For the text-containing cell, return its midpoint in [X, Y] coordinate format. 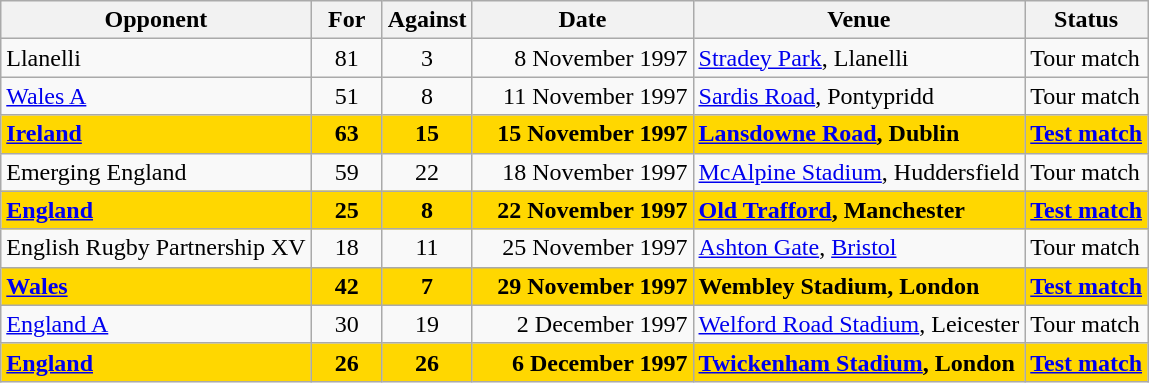
Venue [859, 20]
3 [427, 58]
Wales A [156, 96]
18 [346, 248]
English Rugby Partnership XV [156, 248]
18 November 1997 [582, 172]
Ashton Gate, Bristol [859, 248]
2 December 1997 [582, 324]
25 November 1997 [582, 248]
For [346, 20]
59 [346, 172]
11 [427, 248]
Twickenham Stadium, London [859, 362]
15 November 1997 [582, 134]
Emerging England [156, 172]
81 [346, 58]
Old Trafford, Manchester [859, 210]
Wembley Stadium, London [859, 286]
42 [346, 286]
Llanelli [156, 58]
Date [582, 20]
Sardis Road, Pontypridd [859, 96]
Opponent [156, 20]
11 November 1997 [582, 96]
Wales [156, 286]
Against [427, 20]
22 November 1997 [582, 210]
8 November 1997 [582, 58]
Stradey Park, Llanelli [859, 58]
Welford Road Stadium, Leicester [859, 324]
22 [427, 172]
Status [1086, 20]
England A [156, 324]
30 [346, 324]
63 [346, 134]
29 November 1997 [582, 286]
6 December 1997 [582, 362]
15 [427, 134]
Lansdowne Road, Dublin [859, 134]
51 [346, 96]
19 [427, 324]
Ireland [156, 134]
25 [346, 210]
McAlpine Stadium, Huddersfield [859, 172]
7 [427, 286]
